Identify which cell holds the provided text, then report its (X, Y) central coordinate. 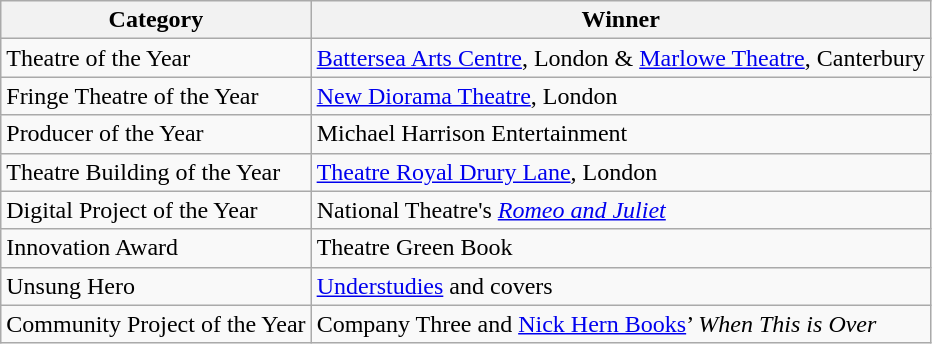
Understudies and covers (620, 286)
Innovation Award (156, 248)
Theatre Green Book (620, 248)
National Theatre's Romeo and Juliet (620, 210)
Company Three and Nick Hern Books’ When This is Over (620, 324)
Unsung Hero (156, 286)
Winner (620, 20)
Digital Project of the Year (156, 210)
Category (156, 20)
Theatre of the Year (156, 58)
Community Project of the Year (156, 324)
Fringe Theatre of the Year (156, 96)
Theatre Building of the Year (156, 172)
New Diorama Theatre, London (620, 96)
Battersea Arts Centre, London & Marlowe Theatre, Canterbury (620, 58)
Michael Harrison Entertainment (620, 134)
Theatre Royal Drury Lane, London (620, 172)
Producer of the Year (156, 134)
